For the text-containing cell, return its midpoint in [x, y] coordinate format. 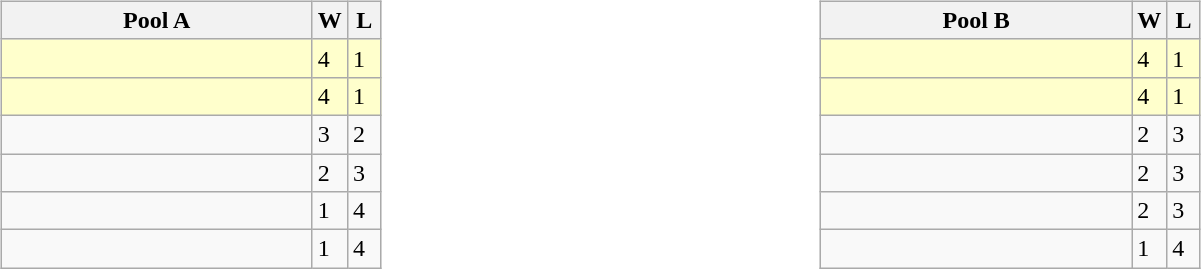
Pool B [976, 20]
Pool A [156, 20]
